Search for the cell housing the specified text and yield its (X, Y) center coordinate. 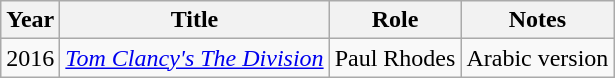
Year (30, 20)
Tom Clancy's The Division (194, 58)
Arabic version (538, 58)
Title (194, 20)
Role (395, 20)
Notes (538, 20)
Paul Rhodes (395, 58)
2016 (30, 58)
